Return the (X, Y) coordinate for the center point of the cell that contains the specified text.  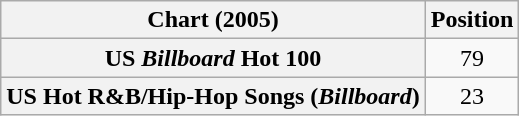
US Billboard Hot 100 (213, 58)
US Hot R&B/Hip-Hop Songs (Billboard) (213, 96)
79 (472, 58)
23 (472, 96)
Position (472, 20)
Chart (2005) (213, 20)
